Identify which cell holds the provided text, then report its [X, Y] central coordinate. 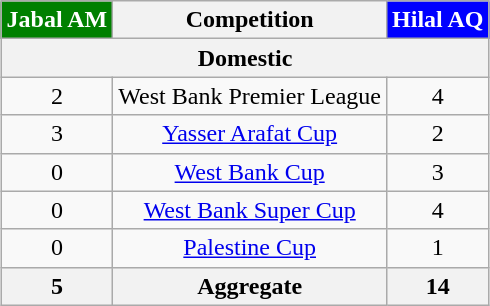
Jabal AM [57, 20]
Palestine Cup [250, 248]
West Bank Cup [250, 172]
Domestic [245, 58]
Hilal AQ [438, 20]
Aggregate [250, 286]
West Bank Premier League [250, 96]
14 [438, 286]
5 [57, 286]
1 [438, 248]
Yasser Arafat Cup [250, 134]
Competition [250, 20]
West Bank Super Cup [250, 210]
